Determine the (X, Y) coordinate at the center of the cell enclosing the given text.  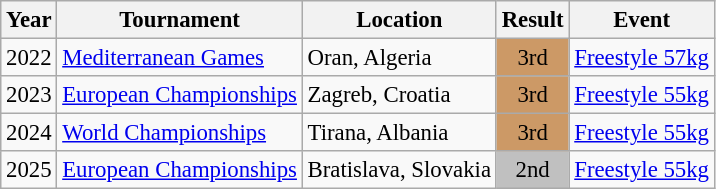
Zagreb, Croatia (399, 95)
Tirana, Albania (399, 133)
2022 (29, 58)
Bratislava, Slovakia (399, 170)
2023 (29, 95)
2nd (532, 170)
Event (642, 20)
Mediterranean Games (180, 58)
Freestyle 57kg (642, 58)
World Championships (180, 133)
2025 (29, 170)
Oran, Algeria (399, 58)
Result (532, 20)
Location (399, 20)
2024 (29, 133)
Year (29, 20)
Tournament (180, 20)
